Search for the cell housing the specified text and yield its (X, Y) center coordinate. 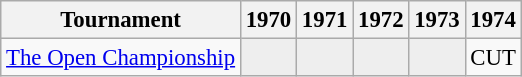
1970 (268, 20)
1972 (381, 20)
The Open Championship (121, 58)
1973 (437, 20)
CUT (493, 58)
Tournament (121, 20)
1974 (493, 20)
1971 (325, 20)
